Search for the cell housing the specified text and yield its (x, y) center coordinate. 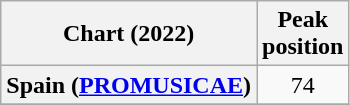
Chart (2022) (129, 34)
74 (303, 85)
Peak position (303, 34)
Spain (PROMUSICAE) (129, 85)
